Detect which cell encompasses the target text, then output its (X, Y) center coordinate. 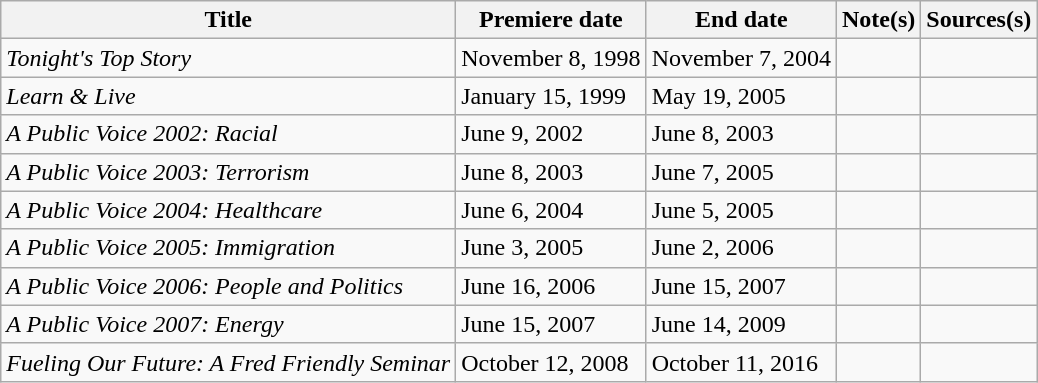
Premiere date (551, 20)
June 14, 2009 (741, 324)
June 7, 2005 (741, 172)
A Public Voice 2002: Racial (228, 134)
Title (228, 20)
June 9, 2002 (551, 134)
A Public Voice 2007: Energy (228, 324)
November 8, 1998 (551, 58)
June 5, 2005 (741, 210)
October 12, 2008 (551, 362)
June 6, 2004 (551, 210)
Tonight's Top Story (228, 58)
Learn & Live (228, 96)
A Public Voice 2003: Terrorism (228, 172)
Fueling Our Future: A Fred Friendly Seminar (228, 362)
June 2, 2006 (741, 248)
A Public Voice 2004: Healthcare (228, 210)
May 19, 2005 (741, 96)
A Public Voice 2006: People and Politics (228, 286)
End date (741, 20)
January 15, 1999 (551, 96)
Note(s) (878, 20)
November 7, 2004 (741, 58)
A Public Voice 2005: Immigration (228, 248)
October 11, 2016 (741, 362)
June 16, 2006 (551, 286)
Sources(s) (979, 20)
June 3, 2005 (551, 248)
